Capture the cell that displays the provided text and extract its [X, Y] central coordinate. 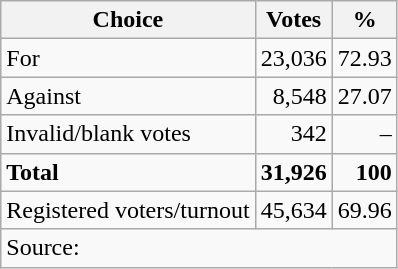
23,036 [294, 58]
Choice [128, 20]
For [128, 58]
69.96 [364, 210]
45,634 [294, 210]
% [364, 20]
Source: [199, 248]
Against [128, 96]
– [364, 134]
Registered voters/turnout [128, 210]
100 [364, 172]
Invalid/blank votes [128, 134]
31,926 [294, 172]
Votes [294, 20]
27.07 [364, 96]
8,548 [294, 96]
Total [128, 172]
72.93 [364, 58]
342 [294, 134]
